Determine the [X, Y] coordinate at the center of the cell enclosing the given text.  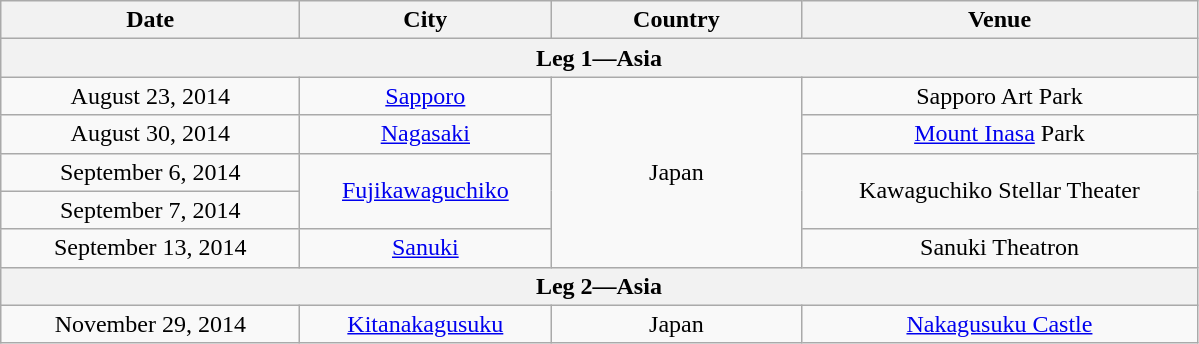
August 23, 2014 [150, 96]
September 6, 2014 [150, 172]
November 29, 2014 [150, 324]
Date [150, 20]
Sanuki [426, 248]
Kawaguchiko Stellar Theater [1000, 191]
Nagasaki [426, 134]
Leg 1—Asia [599, 58]
Country [676, 20]
Mount Inasa Park [1000, 134]
Sapporo [426, 96]
September 13, 2014 [150, 248]
Leg 2—Asia [599, 286]
September 7, 2014 [150, 210]
City [426, 20]
Nakagusuku Castle [1000, 324]
Kitanakagusuku [426, 324]
Fujikawaguchiko [426, 191]
Sapporo Art Park [1000, 96]
Venue [1000, 20]
Sanuki Theatron [1000, 248]
August 30, 2014 [150, 134]
